Search for the cell housing the specified text and yield its (X, Y) center coordinate. 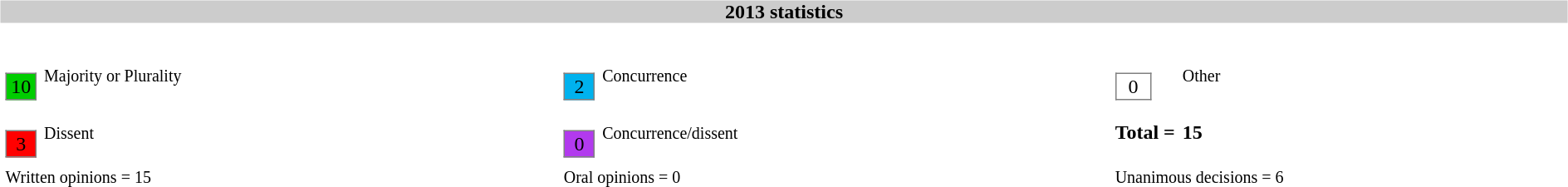
Concurrence (855, 76)
2013 statistics (784, 12)
Other (1373, 76)
Total = (1145, 132)
15 (1373, 132)
Dissent (301, 132)
Concurrence/dissent (855, 132)
Majority or Plurality (301, 76)
